Provide the [X, Y] coordinate of the cell's center where the given text is located.  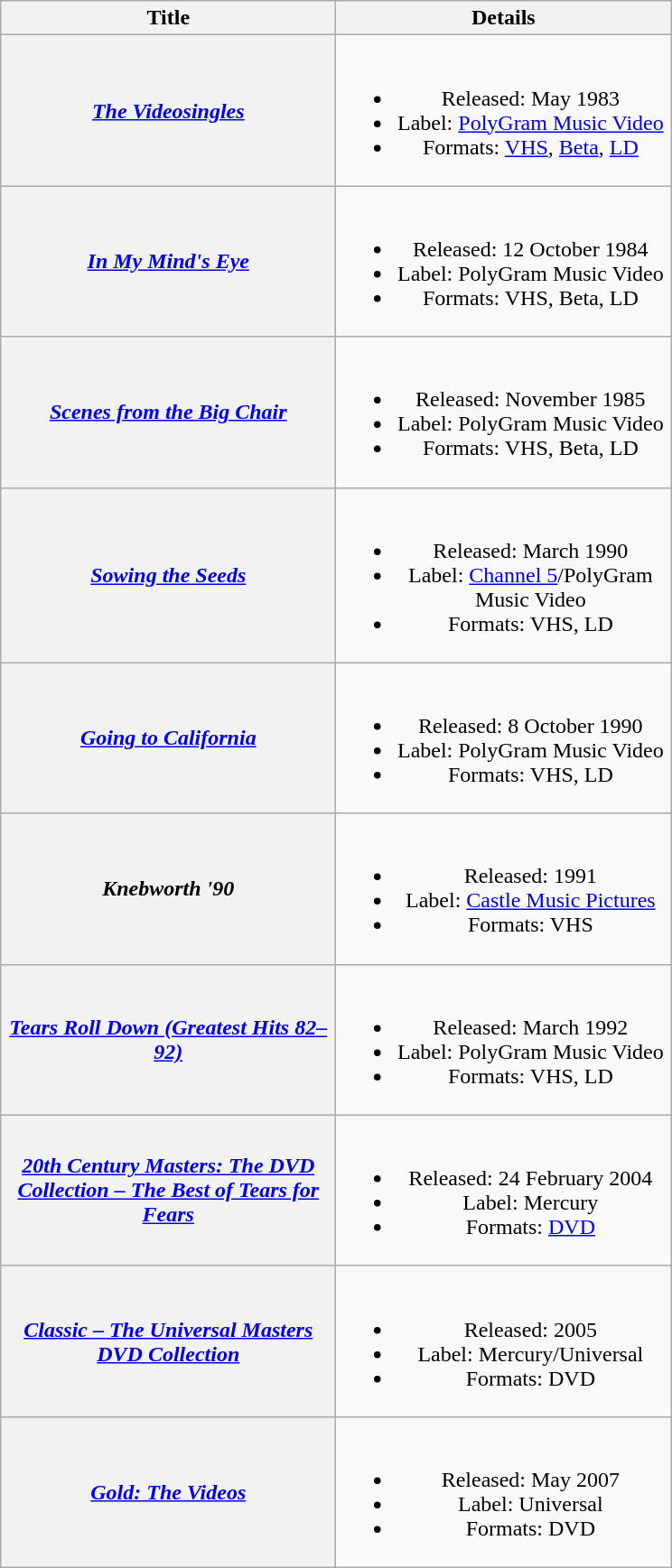
The Videosingles [168, 110]
20th Century Masters: The DVD Collection – The Best of Tears for Fears [168, 1190]
Classic – The Universal Masters DVD Collection [168, 1341]
Details [504, 18]
Released: 24 February 2004Label: MercuryFormats: DVD [504, 1190]
Released: May 2007Label: UniversalFormats: DVD [504, 1491]
Released: May 1983Label: PolyGram Music VideoFormats: VHS, Beta, LD [504, 110]
Released: 1991Label: Castle Music PicturesFormats: VHS [504, 888]
Scenes from the Big Chair [168, 412]
Released: 8 October 1990Label: PolyGram Music VideoFormats: VHS, LD [504, 738]
Released: March 1992Label: PolyGram Music VideoFormats: VHS, LD [504, 1040]
Released: November 1985Label: PolyGram Music VideoFormats: VHS, Beta, LD [504, 412]
Released: March 1990Label: Channel 5/PolyGram Music VideoFormats: VHS, LD [504, 575]
Tears Roll Down (Greatest Hits 82–92) [168, 1040]
In My Mind's Eye [168, 262]
Gold: The Videos [168, 1491]
Released: 12 October 1984Label: PolyGram Music VideoFormats: VHS, Beta, LD [504, 262]
Knebworth '90 [168, 888]
Released: 2005Label: Mercury/UniversalFormats: DVD [504, 1341]
Sowing the Seeds [168, 575]
Title [168, 18]
Going to California [168, 738]
